Extract the (X, Y) coordinate from the center of the cell holding the provided text.  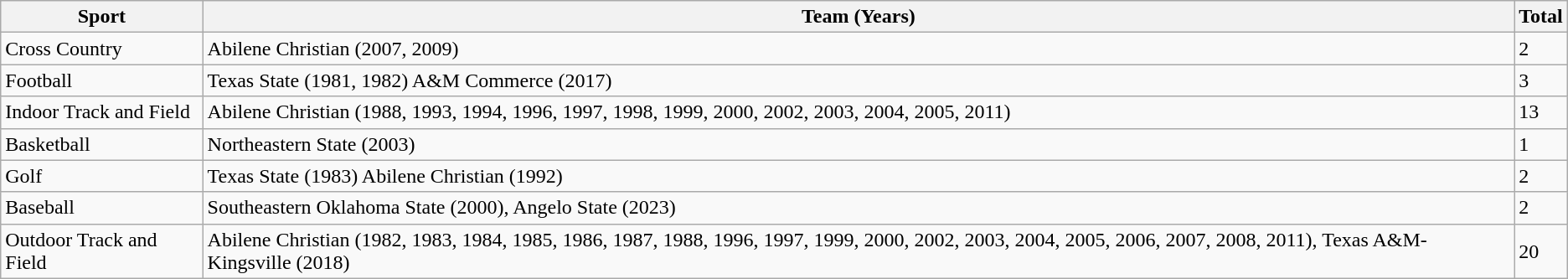
20 (1541, 251)
Football (102, 80)
Texas State (1983) Abilene Christian (1992) (859, 176)
Abilene Christian (1988, 1993, 1994, 1996, 1997, 1998, 1999, 2000, 2002, 2003, 2004, 2005, 2011) (859, 112)
Baseball (102, 208)
Basketball (102, 144)
1 (1541, 144)
Abilene Christian (2007, 2009) (859, 49)
Sport (102, 17)
Texas State (1981, 1982) A&M Commerce (2017) (859, 80)
Team (Years) (859, 17)
Outdoor Track and Field (102, 251)
Total (1541, 17)
Indoor Track and Field (102, 112)
13 (1541, 112)
Northeastern State (2003) (859, 144)
3 (1541, 80)
Golf (102, 176)
Southeastern Oklahoma State (2000), Angelo State (2023) (859, 208)
Cross Country (102, 49)
